Capture the cell that displays the provided text and extract its [X, Y] central coordinate. 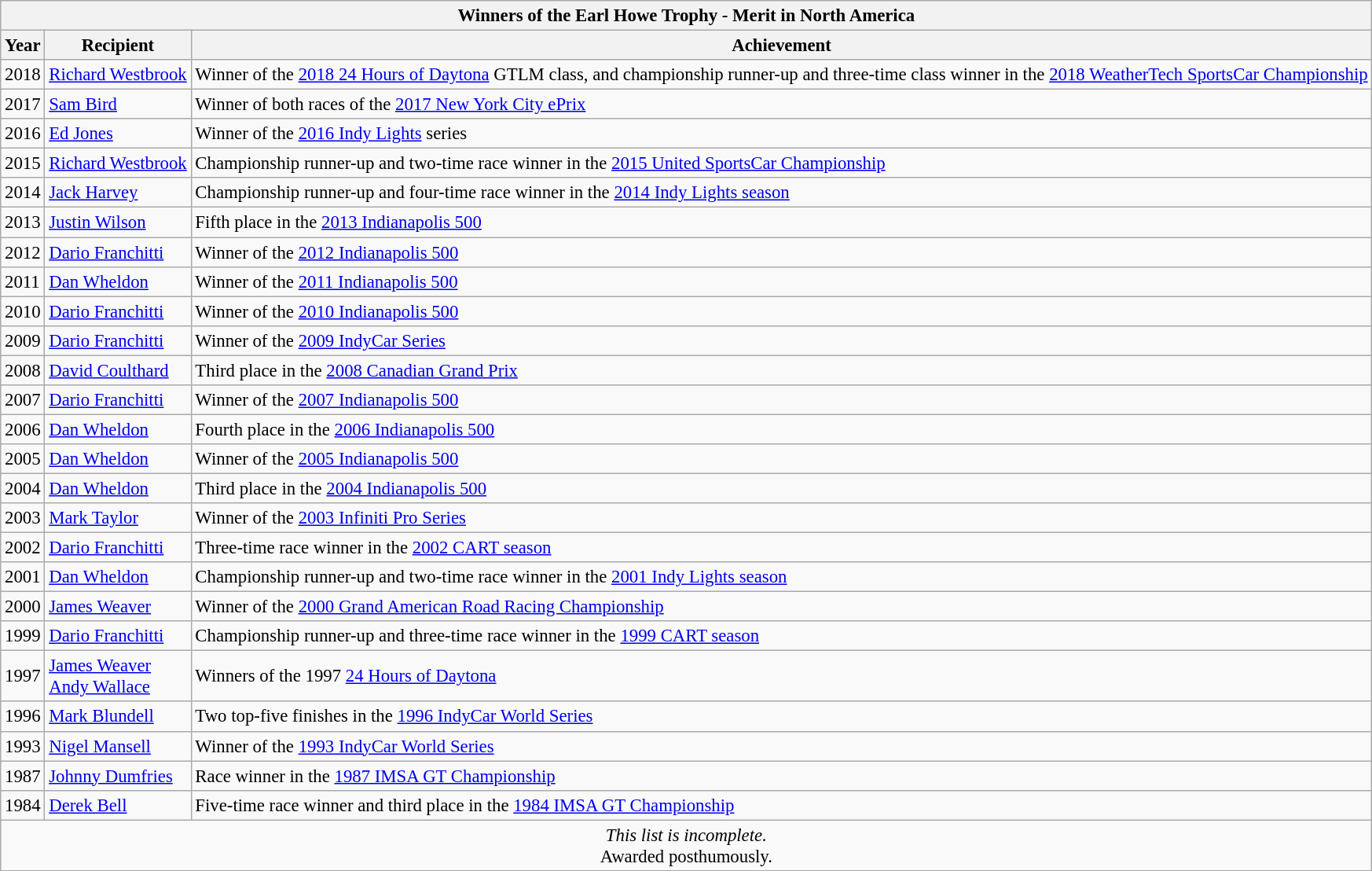
2014 [23, 193]
Five-time race winner and third place in the 1984 IMSA GT Championship [781, 805]
Justin Wilson [118, 222]
Third place in the 2008 Canadian Grand Prix [781, 370]
Nigel Mansell [118, 746]
James Weaver Andy Wallace [118, 676]
Recipient [118, 46]
Race winner in the 1987 IMSA GT Championship [781, 776]
Sam Bird [118, 105]
2017 [23, 105]
1997 [23, 676]
Three-time race winner in the 2002 CART season [781, 548]
David Coulthard [118, 370]
2011 [23, 281]
Winner of the 2010 Indianapolis 500 [781, 311]
2013 [23, 222]
2006 [23, 429]
1987 [23, 776]
Fifth place in the 2013 Indianapolis 500 [781, 222]
Winner of both races of the 2017 New York City ePrix [781, 105]
This list is incomplete. Awarded posthumously. [687, 846]
Championship runner-up and four-time race winner in the 2014 Indy Lights season [781, 193]
Winner of the 2012 Indianapolis 500 [781, 252]
Championship runner-up and two-time race winner in the 2015 United SportsCar Championship [781, 164]
2016 [23, 134]
2003 [23, 518]
Mark Blundell [118, 717]
2004 [23, 488]
Year [23, 46]
Fourth place in the 2006 Indianapolis 500 [781, 429]
1996 [23, 717]
Winner of the 2011 Indianapolis 500 [781, 281]
2012 [23, 252]
Winner of the 2005 Indianapolis 500 [781, 459]
2007 [23, 400]
Ed Jones [118, 134]
Achievement [781, 46]
Winner of the 2007 Indianapolis 500 [781, 400]
2018 [23, 75]
Championship runner-up and two-time race winner in the 2001 Indy Lights season [781, 577]
2010 [23, 311]
2000 [23, 607]
Two top-five finishes in the 1996 IndyCar World Series [781, 717]
2002 [23, 548]
Championship runner-up and three-time race winner in the 1999 CART season [781, 636]
Winner of the 2016 Indy Lights series [781, 134]
2015 [23, 164]
2009 [23, 340]
Winner of the 2003 Infiniti Pro Series [781, 518]
Mark Taylor [118, 518]
Third place in the 2004 Indianapolis 500 [781, 488]
2001 [23, 577]
Winners of the Earl Howe Trophy - Merit in North America [687, 16]
1984 [23, 805]
Jack Harvey [118, 193]
2008 [23, 370]
1993 [23, 746]
Winner of the 1993 IndyCar World Series [781, 746]
Winner of the 2000 Grand American Road Racing Championship [781, 607]
Winners of the 1997 24 Hours of Daytona [781, 676]
Winner of the 2009 IndyCar Series [781, 340]
Johnny Dumfries [118, 776]
2005 [23, 459]
1999 [23, 636]
James Weaver [118, 607]
Derek Bell [118, 805]
